Return (x, y) of the center of cell containing provided text 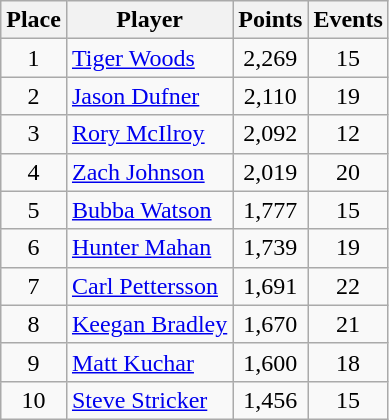
7 (34, 286)
Player (149, 20)
Bubba Watson (149, 210)
1,739 (270, 248)
21 (348, 324)
5 (34, 210)
3 (34, 134)
Matt Kuchar (149, 362)
Carl Pettersson (149, 286)
20 (348, 172)
Jason Dufner (149, 96)
2,019 (270, 172)
Place (34, 20)
Rory McIlroy (149, 134)
4 (34, 172)
1,691 (270, 286)
1,670 (270, 324)
10 (34, 400)
Tiger Woods (149, 58)
1,456 (270, 400)
22 (348, 286)
12 (348, 134)
1 (34, 58)
2,092 (270, 134)
Points (270, 20)
Events (348, 20)
9 (34, 362)
1,777 (270, 210)
18 (348, 362)
2,269 (270, 58)
2,110 (270, 96)
Hunter Mahan (149, 248)
1,600 (270, 362)
Zach Johnson (149, 172)
Keegan Bradley (149, 324)
6 (34, 248)
8 (34, 324)
Steve Stricker (149, 400)
2 (34, 96)
